From the cell containing the given text, extract its center point as [x, y] coordinate. 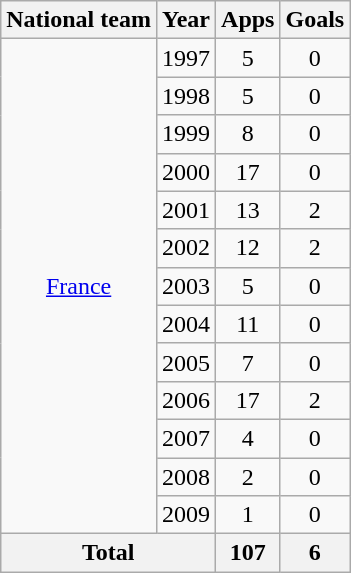
8 [248, 134]
2003 [186, 286]
1999 [186, 134]
107 [248, 553]
1997 [186, 58]
2002 [186, 248]
12 [248, 248]
2005 [186, 362]
6 [315, 553]
1 [248, 515]
France [79, 286]
2008 [186, 477]
Apps [248, 20]
2007 [186, 438]
Year [186, 20]
4 [248, 438]
13 [248, 210]
2000 [186, 172]
2006 [186, 400]
2009 [186, 515]
11 [248, 324]
Goals [315, 20]
1998 [186, 96]
7 [248, 362]
2001 [186, 210]
Total [108, 553]
National team [79, 20]
2004 [186, 324]
